For the text-containing cell, return its midpoint in [X, Y] coordinate format. 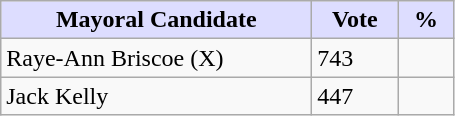
447 [355, 96]
% [426, 20]
Mayoral Candidate [156, 20]
743 [355, 58]
Raye-Ann Briscoe (X) [156, 58]
Jack Kelly [156, 96]
Vote [355, 20]
